Identify which cell holds the provided text, then report its (x, y) central coordinate. 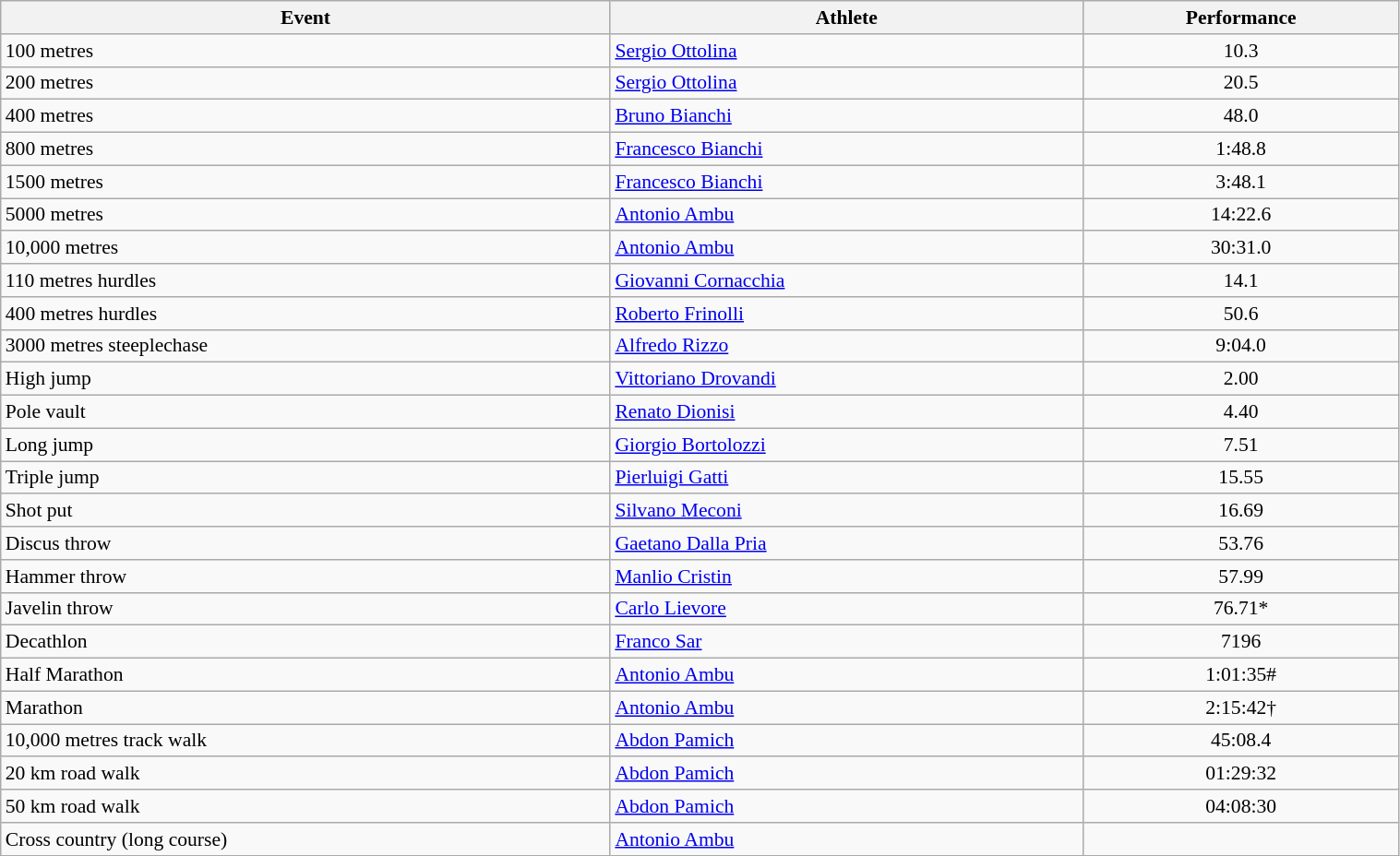
Bruno Bianchi (846, 116)
100 metres (306, 51)
Renato Dionisi (846, 412)
Decathlon (306, 642)
Event (306, 18)
50 km road walk (306, 806)
76.71* (1240, 609)
Pierluigi Gatti (846, 478)
Alfredo Rizzo (846, 346)
110 metres hurdles (306, 280)
50.6 (1240, 314)
48.0 (1240, 116)
Half Marathon (306, 675)
1500 metres (306, 182)
01:29:32 (1240, 774)
7.51 (1240, 445)
Discus throw (306, 543)
Marathon (306, 707)
53.76 (1240, 543)
15.55 (1240, 478)
10,000 metres (306, 248)
800 metres (306, 149)
Silvano Meconi (846, 511)
2.00 (1240, 379)
Javelin throw (306, 609)
9:04.0 (1240, 346)
Hammer throw (306, 577)
400 metres hurdles (306, 314)
20 km road walk (306, 774)
Athlete (846, 18)
Franco Sar (846, 642)
5000 metres (306, 215)
45:08.4 (1240, 741)
Performance (1240, 18)
14:22.6 (1240, 215)
10,000 metres track walk (306, 741)
Carlo Lievore (846, 609)
2:15:42† (1240, 707)
4.40 (1240, 412)
Pole vault (306, 412)
3000 metres steeplechase (306, 346)
400 metres (306, 116)
Manlio Cristin (846, 577)
Triple jump (306, 478)
Giorgio Bortolozzi (846, 445)
10.3 (1240, 51)
Roberto Frinolli (846, 314)
Long jump (306, 445)
High jump (306, 379)
30:31.0 (1240, 248)
16.69 (1240, 511)
Gaetano Dalla Pria (846, 543)
14.1 (1240, 280)
20.5 (1240, 83)
200 metres (306, 83)
57.99 (1240, 577)
7196 (1240, 642)
1:01:35# (1240, 675)
04:08:30 (1240, 806)
Giovanni Cornacchia (846, 280)
3:48.1 (1240, 182)
Cross country (long course) (306, 839)
Vittoriano Drovandi (846, 379)
Shot put (306, 511)
1:48.8 (1240, 149)
